From the cell containing the given text, extract its center point as [x, y] coordinate. 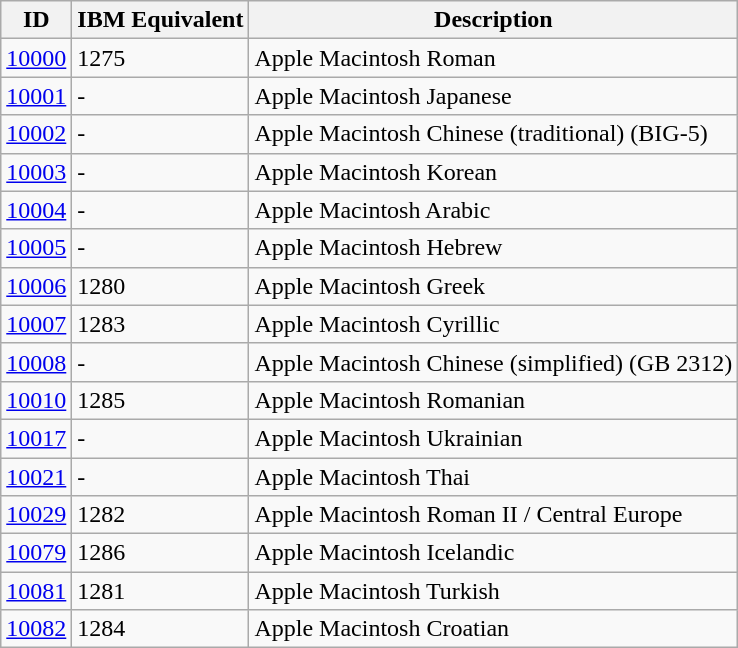
10001 [36, 96]
10006 [36, 286]
1285 [160, 400]
10010 [36, 400]
1284 [160, 629]
10029 [36, 515]
Apple Macintosh Romanian [494, 400]
Apple Macintosh Turkish [494, 591]
10021 [36, 477]
Apple Macintosh Ukrainian [494, 438]
Apple Macintosh Cyrillic [494, 324]
1281 [160, 591]
Apple Macintosh Greek [494, 286]
10079 [36, 553]
Apple Macintosh Roman II / Central Europe [494, 515]
Apple Macintosh Croatian [494, 629]
IBM Equivalent [160, 20]
10081 [36, 591]
1283 [160, 324]
Apple Macintosh Roman [494, 58]
10003 [36, 172]
ID [36, 20]
10082 [36, 629]
Apple Macintosh Hebrew [494, 248]
10005 [36, 248]
1286 [160, 553]
1282 [160, 515]
10017 [36, 438]
Description [494, 20]
10000 [36, 58]
Apple Macintosh Thai [494, 477]
Apple Macintosh Chinese (simplified) (GB 2312) [494, 362]
Apple Macintosh Korean [494, 172]
10004 [36, 210]
Apple Macintosh Chinese (traditional) (BIG-5) [494, 134]
Apple Macintosh Arabic [494, 210]
Apple Macintosh Japanese [494, 96]
10002 [36, 134]
1275 [160, 58]
Apple Macintosh Icelandic [494, 553]
1280 [160, 286]
10007 [36, 324]
10008 [36, 362]
